Identify which cell holds the provided text, then report its (X, Y) central coordinate. 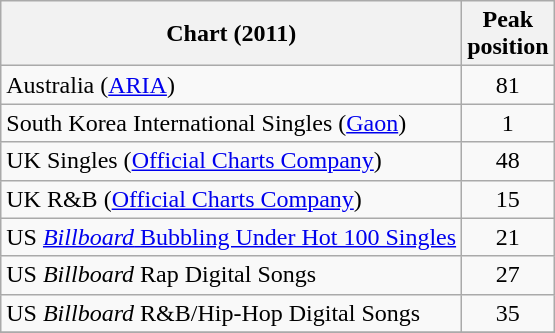
21 (508, 237)
Australia (ARIA) (232, 85)
Chart (2011) (232, 34)
US Billboard Bubbling Under Hot 100 Singles (232, 237)
48 (508, 161)
35 (508, 313)
US Billboard Rap Digital Songs (232, 275)
1 (508, 123)
UK R&B (Official Charts Company) (232, 199)
Peakposition (508, 34)
81 (508, 85)
UK Singles (Official Charts Company) (232, 161)
South Korea International Singles (Gaon) (232, 123)
US Billboard R&B/Hip-Hop Digital Songs (232, 313)
27 (508, 275)
15 (508, 199)
